Return [x, y] of the center of cell containing provided text 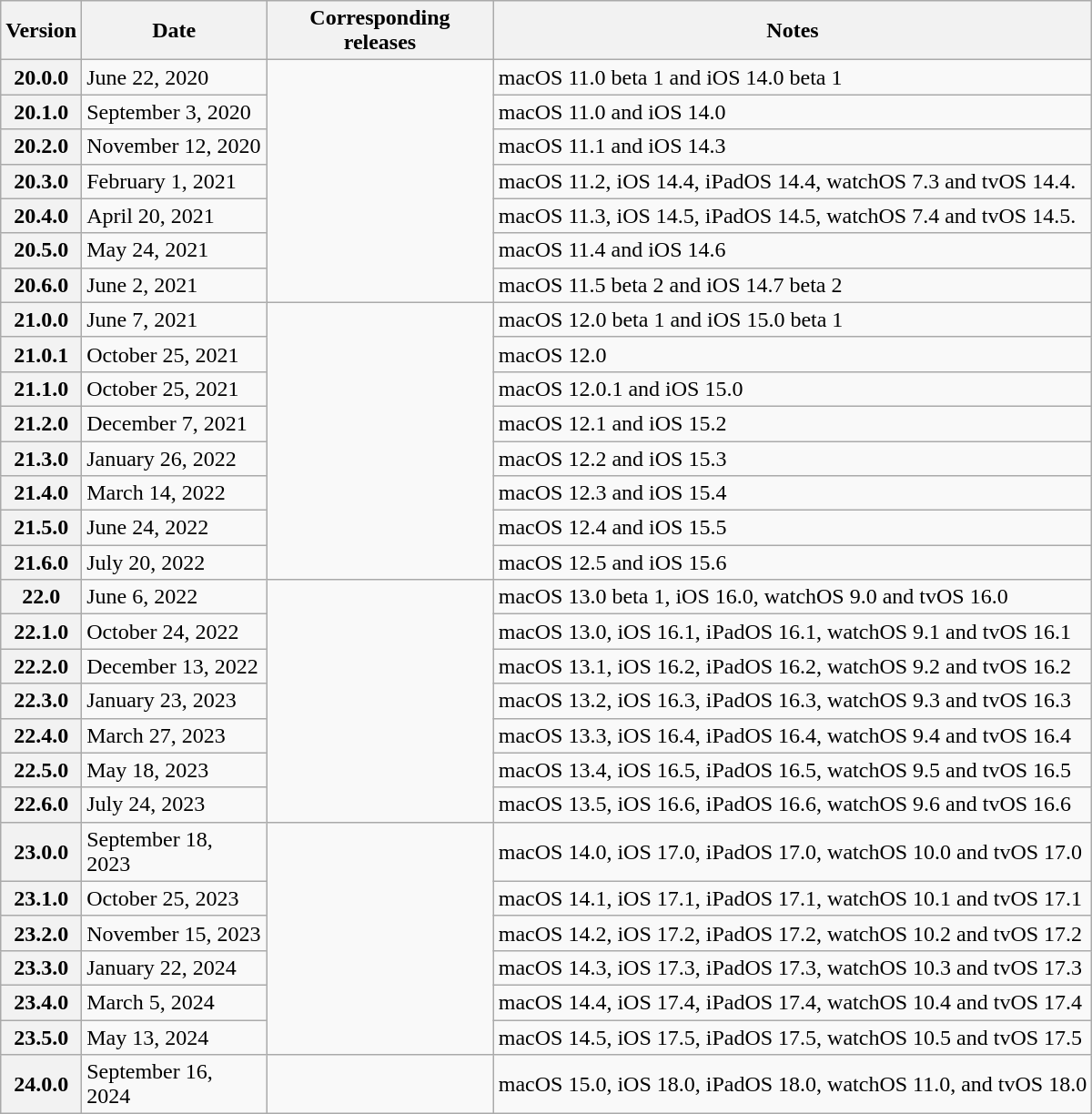
March 5, 2024 [175, 1002]
20.5.0 [42, 250]
23.4.0 [42, 1002]
24.0.0 [42, 1085]
November 12, 2020 [175, 147]
May 24, 2021 [175, 250]
23.2.0 [42, 933]
macOS 13.5, iOS 16.6, iPadOS 16.6, watchOS 9.6 and tvOS 16.6 [793, 805]
March 14, 2022 [175, 493]
23.0.0 [42, 852]
20.1.0 [42, 112]
January 22, 2024 [175, 967]
macOS 14.4, iOS 17.4, iPadOS 17.4, watchOS 10.4 and tvOS 17.4 [793, 1002]
June 6, 2022 [175, 597]
20.6.0 [42, 285]
21.1.0 [42, 389]
21.0.1 [42, 354]
October 24, 2022 [175, 632]
21.5.0 [42, 528]
macOS 12.4 and iOS 15.5 [793, 528]
22.3.0 [42, 701]
22.5.0 [42, 770]
macOS 11.5 beta 2 and iOS 14.7 beta 2 [793, 285]
23.1.0 [42, 898]
22.4.0 [42, 735]
Date [175, 31]
Version [42, 31]
21.0.0 [42, 319]
May 18, 2023 [175, 770]
June 7, 2021 [175, 319]
20.2.0 [42, 147]
November 15, 2023 [175, 933]
June 22, 2020 [175, 77]
October 25, 2023 [175, 898]
January 26, 2022 [175, 458]
September 16, 2024 [175, 1085]
Corresponding releases [380, 31]
January 23, 2023 [175, 701]
February 1, 2021 [175, 181]
macOS 13.3, iOS 16.4, iPadOS 16.4, watchOS 9.4 and tvOS 16.4 [793, 735]
macOS 14.0, iOS 17.0, iPadOS 17.0, watchOS 10.0 and tvOS 17.0 [793, 852]
macOS 11.4 and iOS 14.6 [793, 250]
macOS 15.0, iOS 18.0, iPadOS 18.0, watchOS 11.0, and tvOS 18.0 [793, 1085]
macOS 11.0 and iOS 14.0 [793, 112]
22.6.0 [42, 805]
macOS 11.3, iOS 14.5, iPadOS 14.5, watchOS 7.4 and tvOS 14.5. [793, 216]
macOS 12.0.1 and iOS 15.0 [793, 389]
macOS 13.4, iOS 16.5, iPadOS 16.5, watchOS 9.5 and tvOS 16.5 [793, 770]
macOS 12.3 and iOS 15.4 [793, 493]
July 20, 2022 [175, 562]
21.4.0 [42, 493]
23.3.0 [42, 967]
macOS 14.2, iOS 17.2, iPadOS 17.2, watchOS 10.2 and tvOS 17.2 [793, 933]
macOS 12.0 beta 1 and iOS 15.0 beta 1 [793, 319]
macOS 11.2, iOS 14.4, iPadOS 14.4, watchOS 7.3 and tvOS 14.4. [793, 181]
Notes [793, 31]
macOS 13.2, iOS 16.3, iPadOS 16.3, watchOS 9.3 and tvOS 16.3 [793, 701]
22.2.0 [42, 666]
macOS 13.0 beta 1, iOS 16.0, watchOS 9.0 and tvOS 16.0 [793, 597]
macOS 12.0 [793, 354]
March 27, 2023 [175, 735]
macOS 14.5, iOS 17.5, iPadOS 17.5, watchOS 10.5 and tvOS 17.5 [793, 1037]
20.3.0 [42, 181]
April 20, 2021 [175, 216]
macOS 12.1 and iOS 15.2 [793, 423]
July 24, 2023 [175, 805]
macOS 12.5 and iOS 15.6 [793, 562]
21.6.0 [42, 562]
22.0 [42, 597]
macOS 14.3, iOS 17.3, iPadOS 17.3, watchOS 10.3 and tvOS 17.3 [793, 967]
June 24, 2022 [175, 528]
December 13, 2022 [175, 666]
macOS 11.1 and iOS 14.3 [793, 147]
21.2.0 [42, 423]
20.4.0 [42, 216]
macOS 11.0 beta 1 and iOS 14.0 beta 1 [793, 77]
22.1.0 [42, 632]
May 13, 2024 [175, 1037]
December 7, 2021 [175, 423]
September 3, 2020 [175, 112]
macOS 14.1, iOS 17.1, iPadOS 17.1, watchOS 10.1 and tvOS 17.1 [793, 898]
21.3.0 [42, 458]
June 2, 2021 [175, 285]
macOS 12.2 and iOS 15.3 [793, 458]
20.0.0 [42, 77]
23.5.0 [42, 1037]
September 18, 2023 [175, 852]
macOS 13.1, iOS 16.2, iPadOS 16.2, watchOS 9.2 and tvOS 16.2 [793, 666]
macOS 13.0, iOS 16.1, iPadOS 16.1, watchOS 9.1 and tvOS 16.1 [793, 632]
